Locate the cell with the specified text and output its [X, Y] center coordinate. 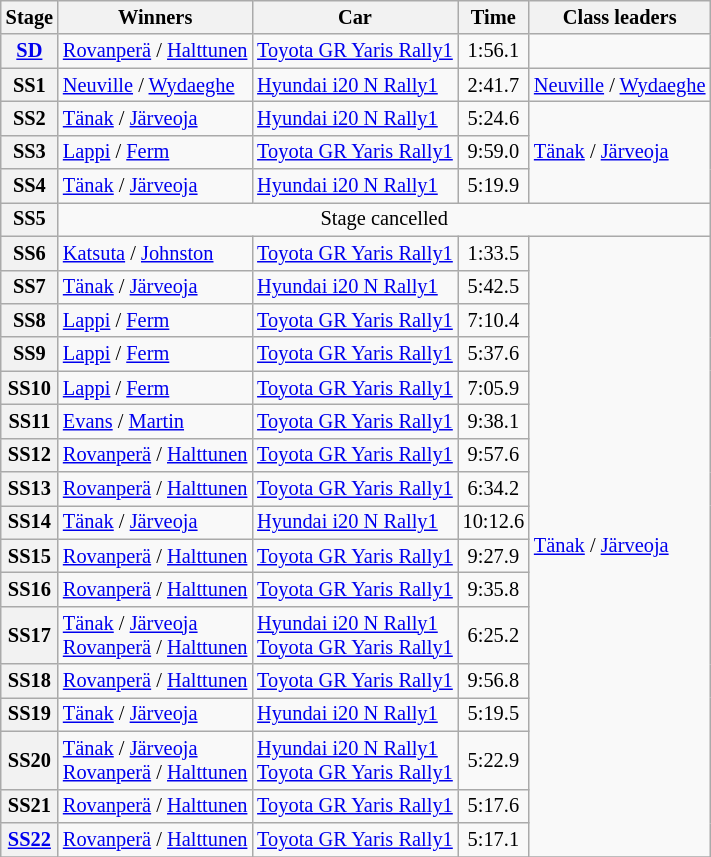
5:19.9 [494, 186]
1:56.1 [494, 51]
SS6 [30, 253]
Katsuta / Johnston [155, 253]
5:37.6 [494, 354]
SS9 [30, 354]
SS15 [30, 556]
SS4 [30, 186]
SS18 [30, 681]
SS1 [30, 85]
SS19 [30, 714]
2:41.7 [494, 85]
9:35.8 [494, 589]
SS3 [30, 152]
Car [354, 17]
SS11 [30, 421]
SS16 [30, 589]
SS12 [30, 455]
6:34.2 [494, 489]
9:56.8 [494, 681]
SD [30, 51]
5:17.1 [494, 839]
SS21 [30, 806]
5:42.5 [494, 287]
Winners [155, 17]
SS20 [30, 760]
7:05.9 [494, 388]
Time [494, 17]
5:24.6 [494, 118]
9:38.1 [494, 421]
SS10 [30, 388]
7:10.4 [494, 320]
9:59.0 [494, 152]
SS2 [30, 118]
5:22.9 [494, 760]
9:27.9 [494, 556]
SS13 [30, 489]
Evans / Martin [155, 421]
SS7 [30, 287]
SS22 [30, 839]
SS5 [30, 219]
1:33.5 [494, 253]
5:19.5 [494, 714]
6:25.2 [494, 635]
9:57.6 [494, 455]
Class leaders [620, 17]
5:17.6 [494, 806]
10:12.6 [494, 522]
Stage cancelled [384, 219]
SS14 [30, 522]
Stage [30, 17]
SS17 [30, 635]
SS8 [30, 320]
